Extract the [x, y] coordinate from the center of the cell holding the provided text.  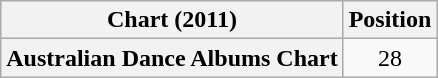
Position [390, 20]
Chart (2011) [172, 20]
Australian Dance Albums Chart [172, 58]
28 [390, 58]
